Search for the cell housing the specified text and yield its [X, Y] center coordinate. 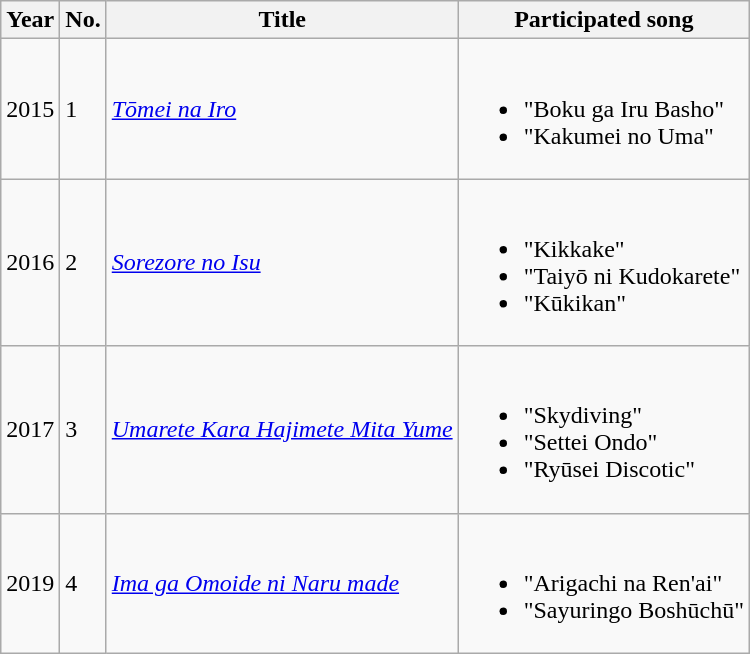
Ima ga Omoide ni Naru made [282, 583]
Participated song [604, 20]
Sorezore no Isu [282, 262]
3 [83, 430]
No. [83, 20]
2015 [30, 109]
Tōmei na Iro [282, 109]
"Kikkake""Taiyō ni Kudokarete""Kūkikan" [604, 262]
2 [83, 262]
Umarete Kara Hajimete Mita Yume [282, 430]
1 [83, 109]
"Arigachi na Ren'ai""Sayuringo Boshūchū" [604, 583]
4 [83, 583]
2019 [30, 583]
Title [282, 20]
2017 [30, 430]
2016 [30, 262]
Year [30, 20]
"Skydiving""Settei Ondo""Ryūsei Discotic" [604, 430]
"Boku ga Iru Basho""Kakumei no Uma" [604, 109]
